Search for the cell housing the specified text and yield its (X, Y) center coordinate. 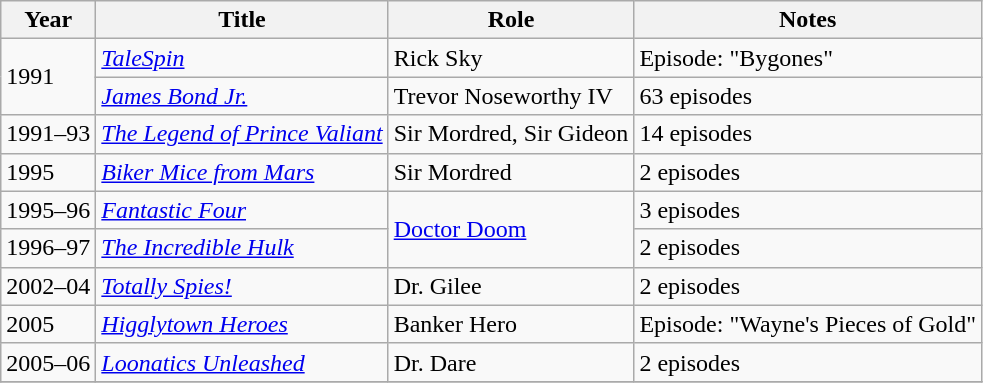
Title (242, 20)
TaleSpin (242, 58)
Episode: "Bygones" (808, 58)
The Legend of Prince Valiant (242, 134)
Episode: "Wayne's Pieces of Gold" (808, 324)
Trevor Noseworthy IV (511, 96)
14 episodes (808, 134)
Sir Mordred (511, 172)
Banker Hero (511, 324)
2005 (48, 324)
Dr. Gilee (511, 286)
Notes (808, 20)
Year (48, 20)
Fantastic Four (242, 210)
Loonatics Unleashed (242, 362)
Biker Mice from Mars (242, 172)
Sir Mordred, Sir Gideon (511, 134)
The Incredible Hulk (242, 248)
1995 (48, 172)
63 episodes (808, 96)
Role (511, 20)
1996–97 (48, 248)
2002–04 (48, 286)
Totally Spies! (242, 286)
3 episodes (808, 210)
2005–06 (48, 362)
1991–93 (48, 134)
Doctor Doom (511, 229)
1995–96 (48, 210)
Dr. Dare (511, 362)
Rick Sky (511, 58)
1991 (48, 77)
James Bond Jr. (242, 96)
Higglytown Heroes (242, 324)
